Search for the cell housing the specified text and yield its [x, y] center coordinate. 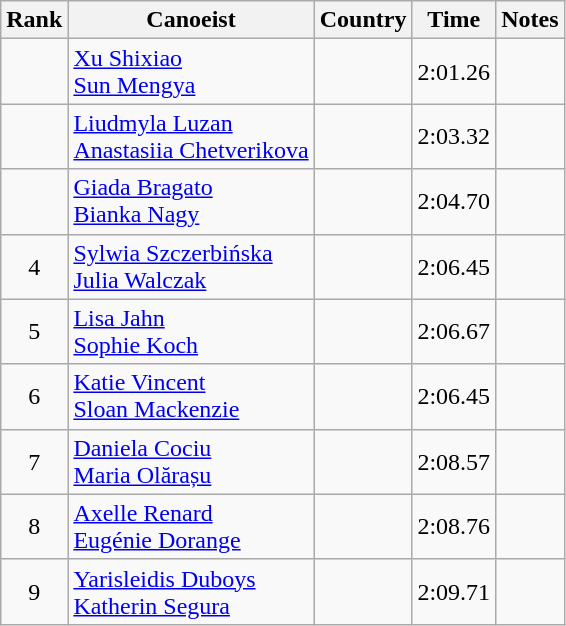
Country [363, 20]
Giada BragatoBianka Nagy [191, 202]
4 [34, 266]
2:08.76 [454, 526]
2:09.71 [454, 592]
Sylwia SzczerbińskaJulia Walczak [191, 266]
2:04.70 [454, 202]
2:01.26 [454, 72]
Liudmyla LuzanAnastasiia Chetverikova [191, 136]
Rank [34, 20]
2:08.57 [454, 462]
2:06.67 [454, 332]
Notes [530, 20]
8 [34, 526]
Time [454, 20]
2:03.32 [454, 136]
9 [34, 592]
Katie VincentSloan Mackenzie [191, 396]
7 [34, 462]
Daniela CociuMaria Olărașu [191, 462]
6 [34, 396]
Lisa JahnSophie Koch [191, 332]
Axelle RenardEugénie Dorange [191, 526]
Xu ShixiaoSun Mengya [191, 72]
5 [34, 332]
Canoeist [191, 20]
Yarisleidis DuboysKatherin Segura [191, 592]
